Pinpoint the cell where the given text exists, returning its [X, Y] midpoint coordinate. 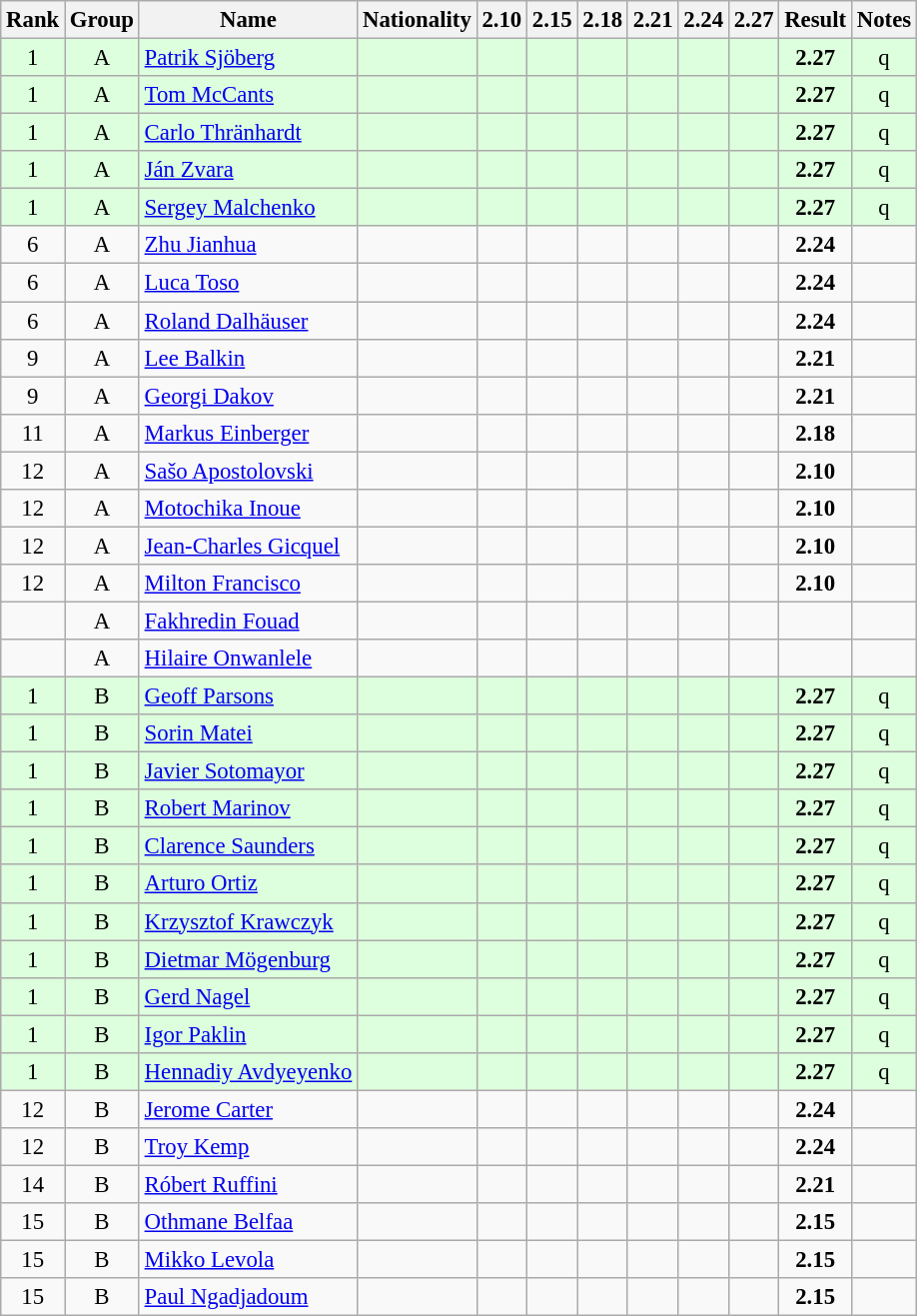
Milton Francisco [248, 584]
Tom McCants [248, 95]
Hennadiy Avdyeyenko [248, 1072]
Name [248, 20]
Paul Ngadjadoum [248, 1297]
Patrik Sjöberg [248, 58]
Clarence Saunders [248, 846]
Jerome Carter [248, 1109]
Lee Balkin [248, 358]
Geoff Parsons [248, 696]
Javier Sotomayor [248, 771]
Group [102, 20]
Igor Paklin [248, 1034]
Notes [883, 20]
Zhu Jianhua [248, 245]
Troy Kemp [248, 1147]
Othmane Belfaa [248, 1222]
Ján Zvara [248, 170]
Roland Dalhäuser [248, 321]
11 [33, 433]
Luca Toso [248, 283]
Sergey Malchenko [248, 208]
Georgi Dakov [248, 396]
Robert Marinov [248, 808]
Fakhredin Fouad [248, 621]
Nationality [418, 20]
Carlo Thränhardt [248, 133]
Hilaire Onwanlele [248, 658]
Dietmar Mögenburg [248, 959]
Result [815, 20]
Markus Einberger [248, 433]
Arturo Ortiz [248, 884]
14 [33, 1184]
Róbert Ruffini [248, 1184]
Jean-Charles Gicquel [248, 546]
Krzysztof Krawczyk [248, 921]
Rank [33, 20]
Gerd Nagel [248, 996]
Sašo Apostolovski [248, 471]
Motochika Inoue [248, 509]
Mikko Levola [248, 1260]
Sorin Matei [248, 733]
